Capture the cell that displays the provided text and extract its (x, y) central coordinate. 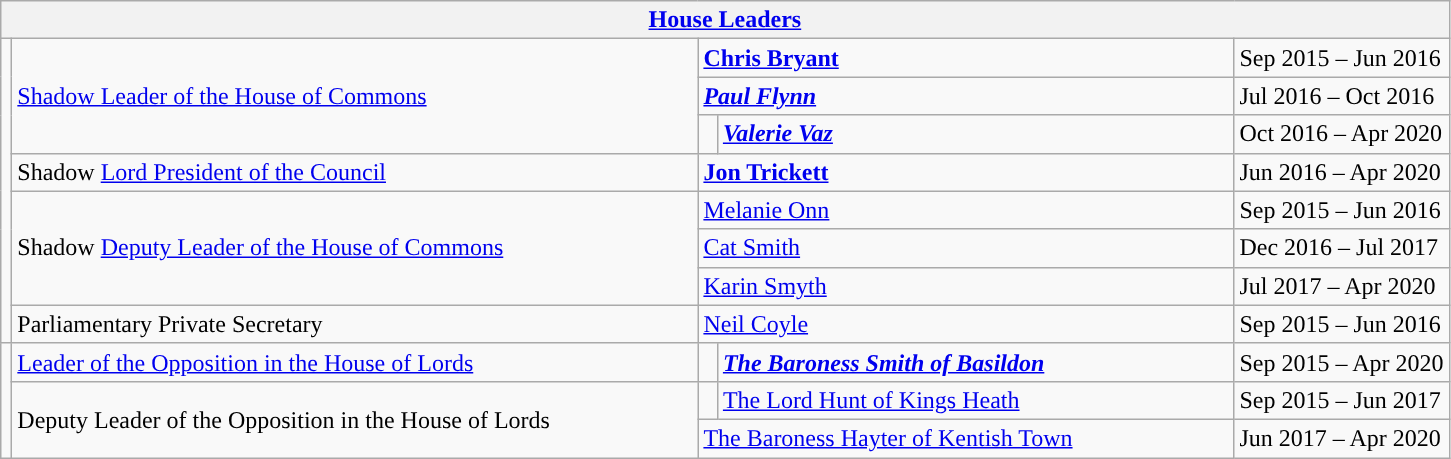
Chris Bryant (966, 58)
Leader of the Opposition in the House of Lords (355, 362)
Cat Smith (966, 248)
Shadow Lord President of the Council (355, 172)
Oct 2016 – Apr 2020 (1342, 134)
The Baroness Hayter of Kentish Town (966, 438)
Jon Trickett (966, 172)
Jun 2016 – Apr 2020 (1342, 172)
Shadow Deputy Leader of the House of Commons (355, 248)
Karin Smyth (966, 286)
Paul Flynn (966, 96)
Sep 2015 – Apr 2020 (1342, 362)
Jul 2016 – Oct 2016 (1342, 96)
The Baroness Smith of Basildon (976, 362)
Valerie Vaz (976, 134)
Jun 2017 – Apr 2020 (1342, 438)
Shadow Leader of the House of Commons (355, 96)
Jul 2017 – Apr 2020 (1342, 286)
Parliamentary Private Secretary (355, 324)
Melanie Onn (966, 210)
Deputy Leader of the Opposition in the House of Lords (355, 419)
The Lord Hunt of Kings Heath (976, 400)
House Leaders (725, 20)
Sep 2015 – Jun 2017 (1342, 400)
Neil Coyle (966, 324)
Dec 2016 – Jul 2017 (1342, 248)
